Detect which cell encompasses the target text, then output its (x, y) center coordinate. 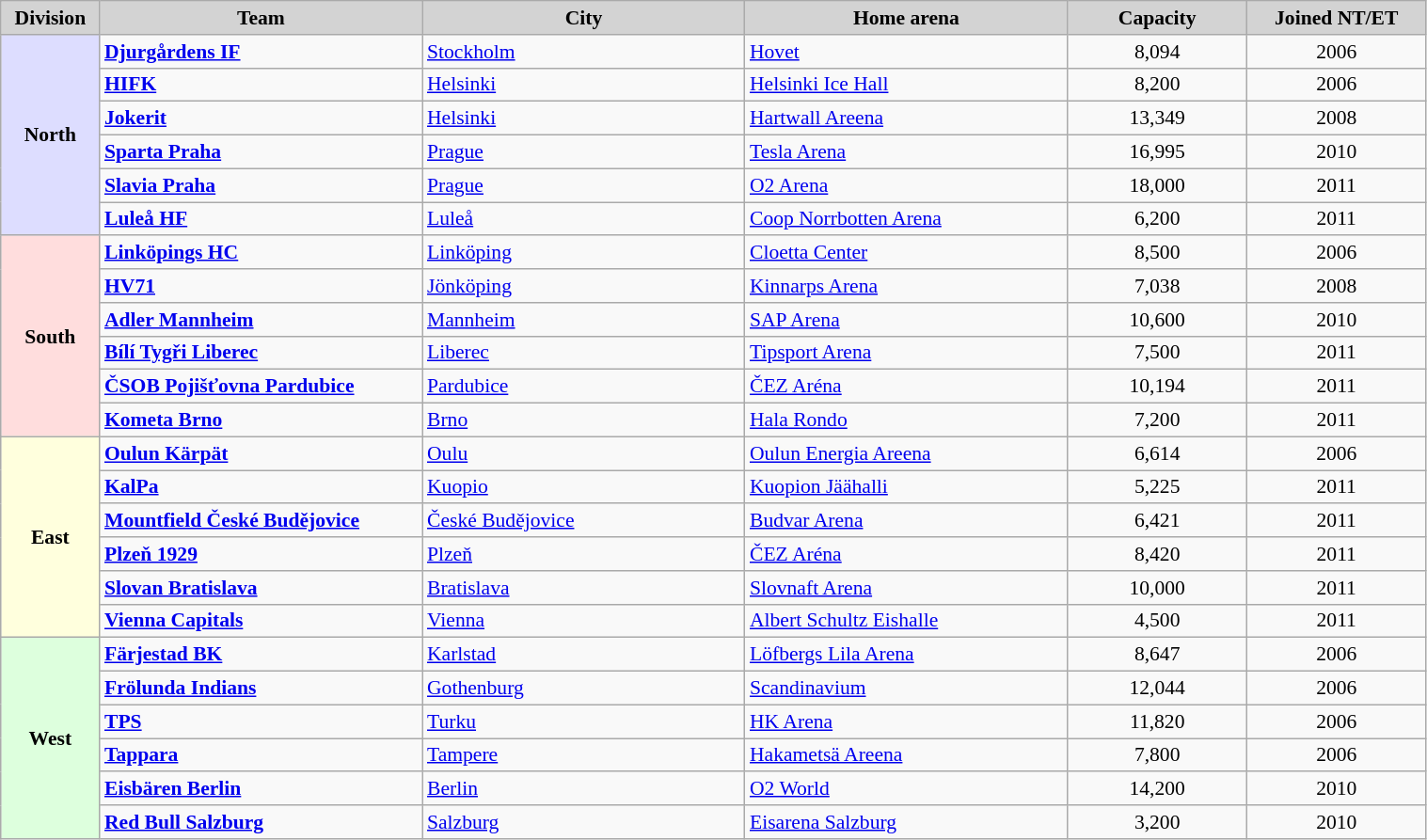
Hartwall Areena (907, 119)
10,194 (1157, 387)
8,647 (1157, 655)
Kuopio (583, 487)
Salzburg (583, 822)
Jokerit (262, 119)
Turku (583, 721)
Oulun Energia Areena (907, 453)
8,094 (1157, 52)
Albert Schultz Eishalle (907, 621)
Oulun Kärpät (262, 453)
Eisbären Berlin (262, 789)
Home arena (907, 18)
HK Arena (907, 721)
Frölunda Indians (262, 689)
Mannheim (583, 320)
Karlstad (583, 655)
Stockholm (583, 52)
Eisarena Salzburg (907, 822)
4,500 (1157, 621)
O2 World (907, 789)
7,800 (1157, 755)
O2 Arena (907, 185)
North (51, 135)
Vienna Capitals (262, 621)
10,000 (1157, 588)
Slovan Bratislava (262, 588)
6,200 (1157, 219)
ČSOB Pojišťovna Pardubice (262, 387)
Gothenburg (583, 689)
Cloetta Center (907, 253)
Berlin (583, 789)
Luleå HF (262, 219)
Tipsport Arena (907, 353)
7,200 (1157, 420)
TPS (262, 721)
SAP Arena (907, 320)
Luleå (583, 219)
Plzeň 1929 (262, 554)
Löfbergs Lila Arena (907, 655)
Mountfield České Budějovice (262, 521)
Capacity (1157, 18)
City (583, 18)
Vienna (583, 621)
Pardubice (583, 387)
Djurgårdens IF (262, 52)
České Budějovice (583, 521)
Jönköping (583, 286)
Helsinki Ice Hall (907, 85)
16,995 (1157, 152)
South (51, 337)
Red Bull Salzburg (262, 822)
Färjestad BK (262, 655)
10,600 (1157, 320)
14,200 (1157, 789)
Adler Mannheim (262, 320)
8,420 (1157, 554)
Coop Norrbotten Arena (907, 219)
Kuopion Jäähalli (907, 487)
Bratislava (583, 588)
Division (51, 18)
Linköping (583, 253)
Sparta Praha (262, 152)
Joined NT/ET (1336, 18)
KalPa (262, 487)
13,349 (1157, 119)
West (51, 738)
8,200 (1157, 85)
6,614 (1157, 453)
Brno (583, 420)
Slovnaft Arena (907, 588)
Budvar Arena (907, 521)
7,500 (1157, 353)
Kinnarps Arena (907, 286)
Tappara (262, 755)
Scandinavium (907, 689)
East (51, 537)
Hovet (907, 52)
18,000 (1157, 185)
Kometa Brno (262, 420)
Slavia Praha (262, 185)
Liberec (583, 353)
11,820 (1157, 721)
Oulu (583, 453)
7,038 (1157, 286)
Hakametsä Areena (907, 755)
6,421 (1157, 521)
8,500 (1157, 253)
Tampere (583, 755)
Tesla Arena (907, 152)
3,200 (1157, 822)
HIFK (262, 85)
Hala Rondo (907, 420)
Plzeň (583, 554)
12,044 (1157, 689)
5,225 (1157, 487)
HV71 (262, 286)
Team (262, 18)
Linköpings HC (262, 253)
Bílí Tygři Liberec (262, 353)
